Return (x, y) of the center of cell containing provided text 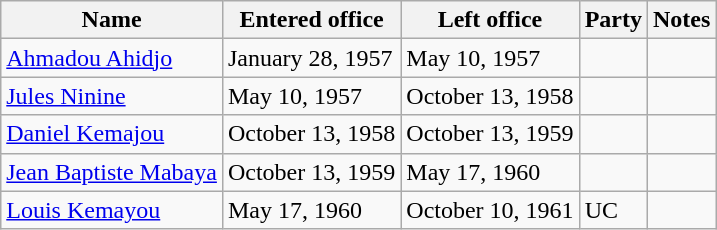
Daniel Kemajou (112, 134)
Louis Kemayou (112, 210)
October 10, 1961 (490, 210)
Party (613, 20)
Notes (682, 20)
Entered office (311, 20)
Jean Baptiste Mabaya (112, 172)
Left office (490, 20)
Name (112, 20)
Ahmadou Ahidjo (112, 58)
Jules Ninine (112, 96)
January 28, 1957 (311, 58)
UC (613, 210)
